Locate the cell with the specified text and output its [X, Y] center coordinate. 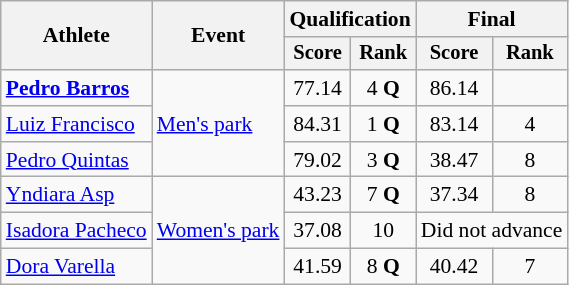
8 Q [384, 267]
Men's park [218, 124]
Yndiara Asp [76, 195]
Event [218, 36]
Did not advance [492, 231]
Dora Varella [76, 267]
86.14 [454, 88]
Athlete [76, 36]
7 Q [384, 195]
3 Q [384, 160]
10 [384, 231]
38.47 [454, 160]
1 Q [384, 124]
Isadora Pacheco [76, 231]
Final [492, 19]
40.42 [454, 267]
83.14 [454, 124]
Luiz Francisco [76, 124]
Qualification [350, 19]
77.14 [317, 88]
37.08 [317, 231]
Women's park [218, 230]
84.31 [317, 124]
4 Q [384, 88]
79.02 [317, 160]
37.34 [454, 195]
41.59 [317, 267]
Pedro Quintas [76, 160]
4 [530, 124]
Pedro Barros [76, 88]
43.23 [317, 195]
7 [530, 267]
